Locate the cell with the specified text and output its (x, y) center coordinate. 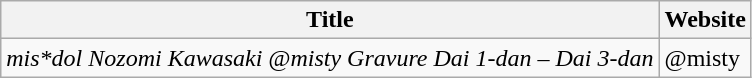
@misty (705, 58)
Title (330, 20)
Website (705, 20)
mis*dol Nozomi Kawasaki @misty Gravure Dai 1-dan – Dai 3-dan (330, 58)
